Locate the cell with the specified text and output its [X, Y] center coordinate. 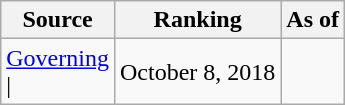
October 8, 2018 [197, 72]
Ranking [197, 20]
As of [313, 20]
Governing| [58, 72]
Source [58, 20]
